Find where the given text appears and provide that cell's center as [x, y] coordinate. 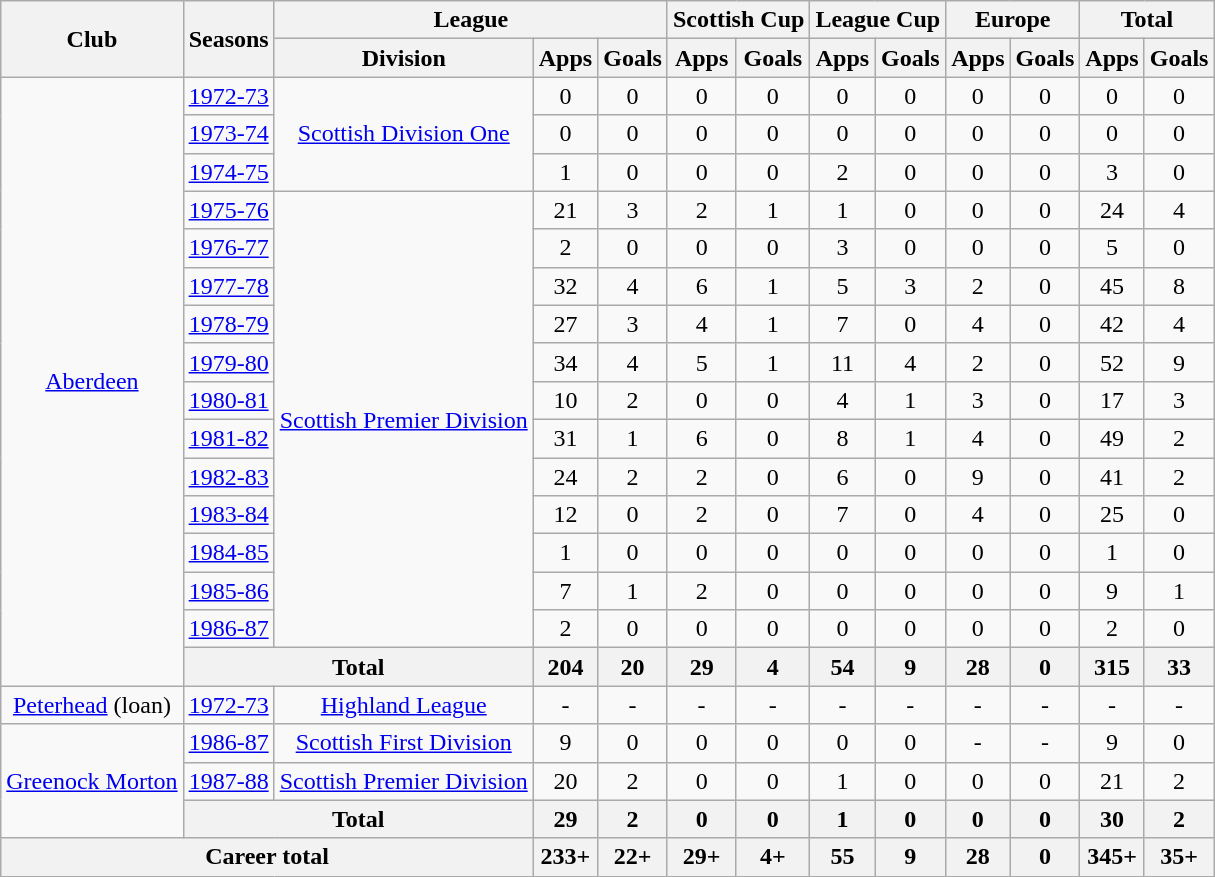
35+ [1179, 857]
1980-81 [228, 400]
1975-76 [228, 210]
Club [92, 39]
Europe [1013, 20]
Aberdeen [92, 382]
31 [565, 438]
Seasons [228, 39]
11 [842, 362]
1981-82 [228, 438]
Division [404, 58]
Peterhead (loan) [92, 705]
27 [565, 324]
1979-80 [228, 362]
204 [565, 667]
52 [1112, 362]
12 [565, 515]
17 [1112, 400]
10 [565, 400]
1983-84 [228, 515]
55 [842, 857]
1973-74 [228, 134]
49 [1112, 438]
4+ [773, 857]
1974-75 [228, 172]
233+ [565, 857]
315 [1112, 667]
League Cup [878, 20]
1985-86 [228, 591]
41 [1112, 477]
54 [842, 667]
32 [565, 286]
29+ [701, 857]
1984-85 [228, 553]
Highland League [404, 705]
1977-78 [228, 286]
25 [1112, 515]
34 [565, 362]
1987-88 [228, 781]
45 [1112, 286]
Career total [267, 857]
Scottish Cup [738, 20]
42 [1112, 324]
1976-77 [228, 248]
22+ [633, 857]
Greenock Morton [92, 781]
League [470, 20]
1978-79 [228, 324]
Scottish First Division [404, 743]
345+ [1112, 857]
30 [1112, 819]
1982-83 [228, 477]
Scottish Division One [404, 134]
33 [1179, 667]
